Locate the cell with the specified text and output its [X, Y] center coordinate. 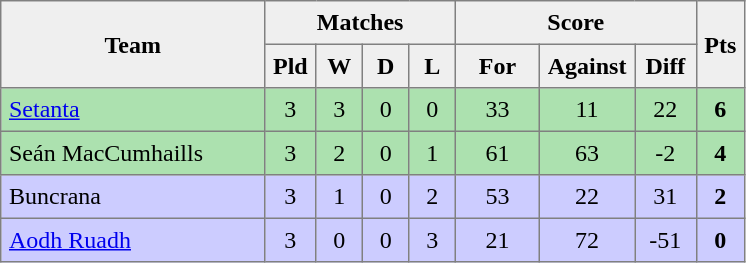
31 [666, 197]
Against [586, 66]
Pts [720, 44]
-2 [666, 153]
4 [720, 153]
21 [497, 240]
L [432, 66]
-51 [666, 240]
53 [497, 197]
61 [497, 153]
D [385, 66]
Team [133, 44]
For [497, 66]
Aodh Ruadh [133, 240]
Matches [360, 23]
72 [586, 240]
Buncrana [133, 197]
33 [497, 110]
Score [576, 23]
6 [720, 110]
Pld [290, 66]
63 [586, 153]
W [339, 66]
Setanta [133, 110]
Seán MacCumhaills [133, 153]
Diff [666, 66]
11 [586, 110]
